Determine the (X, Y) coordinate at the center of the cell enclosing the given text.  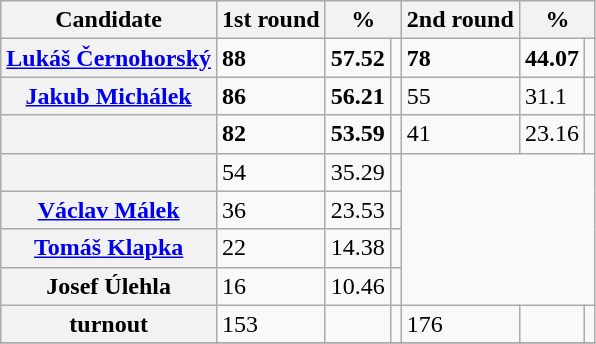
Candidate (109, 20)
turnout (109, 324)
23.16 (552, 134)
36 (272, 210)
153 (272, 324)
78 (460, 58)
14.38 (358, 248)
Václav Málek (109, 210)
Lukáš Černohorský (109, 58)
16 (272, 286)
54 (272, 172)
22 (272, 248)
1st round (272, 20)
10.46 (358, 286)
Tomáš Klapka (109, 248)
35.29 (358, 172)
86 (272, 96)
31.1 (552, 96)
44.07 (552, 58)
82 (272, 134)
88 (272, 58)
176 (460, 324)
55 (460, 96)
2nd round (460, 20)
Jakub Michálek (109, 96)
53.59 (358, 134)
23.53 (358, 210)
56.21 (358, 96)
57.52 (358, 58)
Josef Úlehla (109, 286)
41 (460, 134)
